From the cell containing the given text, extract its center point as [x, y] coordinate. 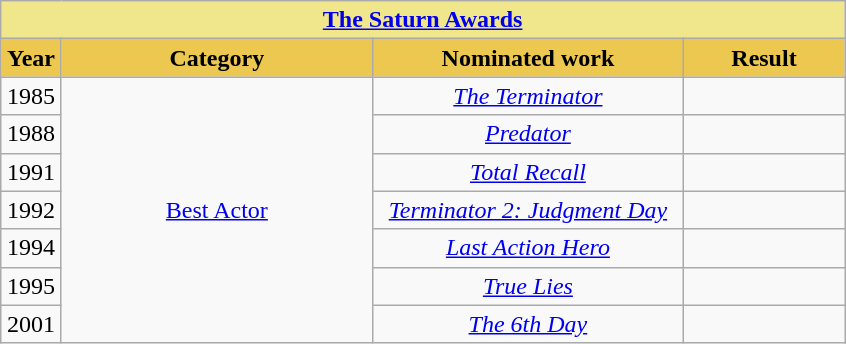
1988 [32, 134]
Year [32, 58]
The 6th Day [528, 324]
The Saturn Awards [423, 20]
1985 [32, 96]
1992 [32, 210]
Nominated work [528, 58]
Best Actor [216, 210]
1995 [32, 286]
Predator [528, 134]
Last Action Hero [528, 248]
True Lies [528, 286]
Total Recall [528, 172]
The Terminator [528, 96]
1991 [32, 172]
Terminator 2: Judgment Day [528, 210]
Category [216, 58]
Result [764, 58]
1994 [32, 248]
2001 [32, 324]
